Provide the [x, y] coordinate of the cell's center where the given text is located.  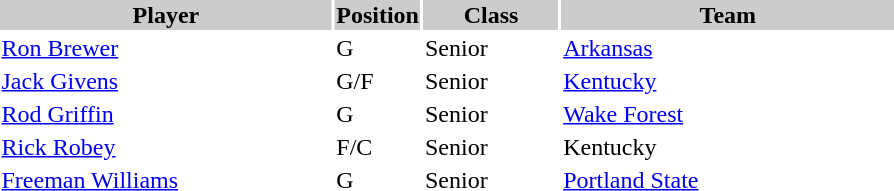
Ron Brewer [166, 48]
Wake Forest [728, 114]
G/F [378, 81]
Arkansas [728, 48]
Position [378, 15]
Team [728, 15]
Player [166, 15]
Rick Robey [166, 147]
F/C [378, 147]
Class [490, 15]
Rod Griffin [166, 114]
Jack Givens [166, 81]
